Return (X, Y) of the center of cell containing provided text 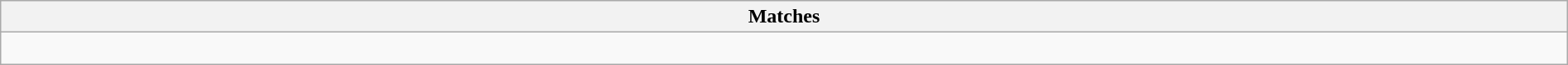
Matches (784, 17)
